Search for the cell housing the specified text and yield its [X, Y] center coordinate. 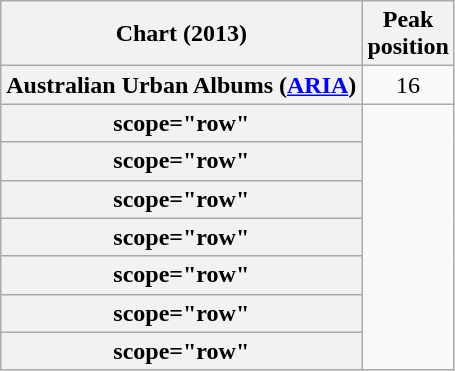
Peakposition [408, 34]
Australian Urban Albums (ARIA) [182, 85]
16 [408, 85]
Chart (2013) [182, 34]
